Extract the (x, y) coordinate from the center of the cell holding the provided text.  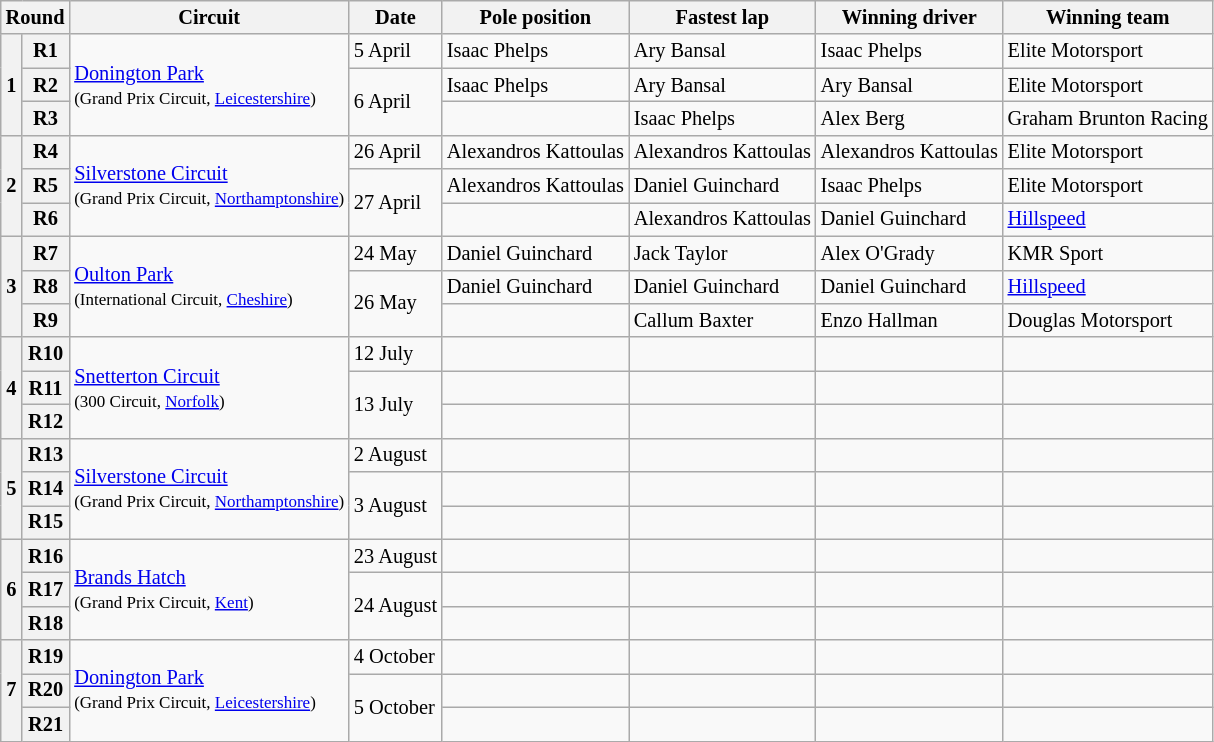
26 May (396, 304)
R20 (46, 690)
4 October (396, 657)
Winning driver (910, 17)
Pole position (536, 17)
Alex Berg (910, 118)
Fastest lap (722, 17)
R11 (46, 388)
Brands Hatch(Grand Prix Circuit, Kent) (209, 590)
12 July (396, 354)
Jack Taylor (722, 253)
Alex O'Grady (910, 253)
7 (12, 690)
R8 (46, 287)
Date (396, 17)
24 August (396, 606)
R12 (46, 421)
23 August (396, 556)
R19 (46, 657)
Douglas Motorsport (1108, 320)
Circuit (209, 17)
6 April (396, 102)
R18 (46, 623)
5 April (396, 51)
R2 (46, 85)
2 (12, 186)
24 May (396, 253)
6 (12, 590)
Enzo Hallman (910, 320)
R1 (46, 51)
R5 (46, 186)
R13 (46, 455)
Round (36, 17)
13 July (396, 404)
2 August (396, 455)
27 April (396, 202)
Winning team (1108, 17)
R10 (46, 354)
1 (12, 84)
R21 (46, 724)
Callum Baxter (722, 320)
R14 (46, 489)
Snetterton Circuit(300 Circuit, Norfolk) (209, 388)
R15 (46, 522)
R3 (46, 118)
26 April (396, 152)
KMR Sport (1108, 253)
R4 (46, 152)
R6 (46, 219)
5 October (396, 706)
5 (12, 488)
Graham Brunton Racing (1108, 118)
3 August (396, 506)
4 (12, 388)
R7 (46, 253)
R9 (46, 320)
R17 (46, 589)
R16 (46, 556)
Oulton Park(International Circuit, Cheshire) (209, 286)
3 (12, 286)
